Detect which cell encompasses the target text, then output its (X, Y) center coordinate. 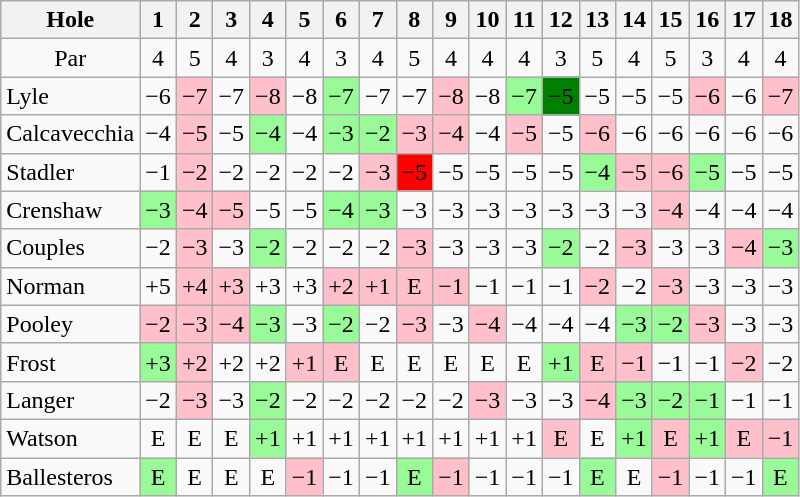
7 (378, 20)
1 (158, 20)
Lyle (70, 96)
Par (70, 58)
Langer (70, 400)
10 (488, 20)
13 (598, 20)
6 (342, 20)
17 (744, 20)
18 (780, 20)
Couples (70, 248)
Norman (70, 286)
Watson (70, 438)
Ballesteros (70, 477)
+5 (158, 286)
8 (414, 20)
Calcavecchia (70, 134)
9 (452, 20)
Hole (70, 20)
Pooley (70, 324)
14 (634, 20)
Stadler (70, 172)
Crenshaw (70, 210)
11 (524, 20)
15 (670, 20)
16 (708, 20)
12 (560, 20)
Frost (70, 362)
+4 (194, 286)
2 (194, 20)
